Detect which cell encompasses the target text, then output its (x, y) center coordinate. 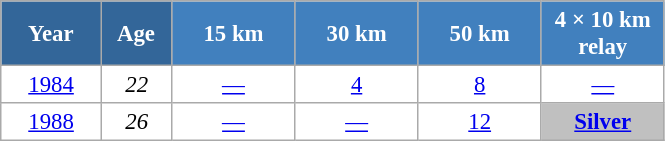
1984 (52, 85)
4 (356, 85)
Age (136, 34)
1988 (52, 122)
15 km (234, 34)
50 km (480, 34)
Silver (602, 122)
30 km (356, 34)
8 (480, 85)
22 (136, 85)
Year (52, 34)
12 (480, 122)
26 (136, 122)
4 × 10 km relay (602, 34)
